For the text-containing cell, return its midpoint in [X, Y] coordinate format. 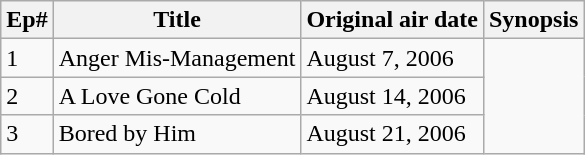
A Love Gone Cold [177, 96]
August 21, 2006 [392, 134]
August 7, 2006 [392, 58]
Title [177, 20]
Ep# [27, 20]
3 [27, 134]
Bored by Him [177, 134]
Anger Mis-Management [177, 58]
1 [27, 58]
Original air date [392, 20]
August 14, 2006 [392, 96]
2 [27, 96]
Synopsis [533, 20]
